Extract the (X, Y) coordinate from the center of the cell holding the provided text.  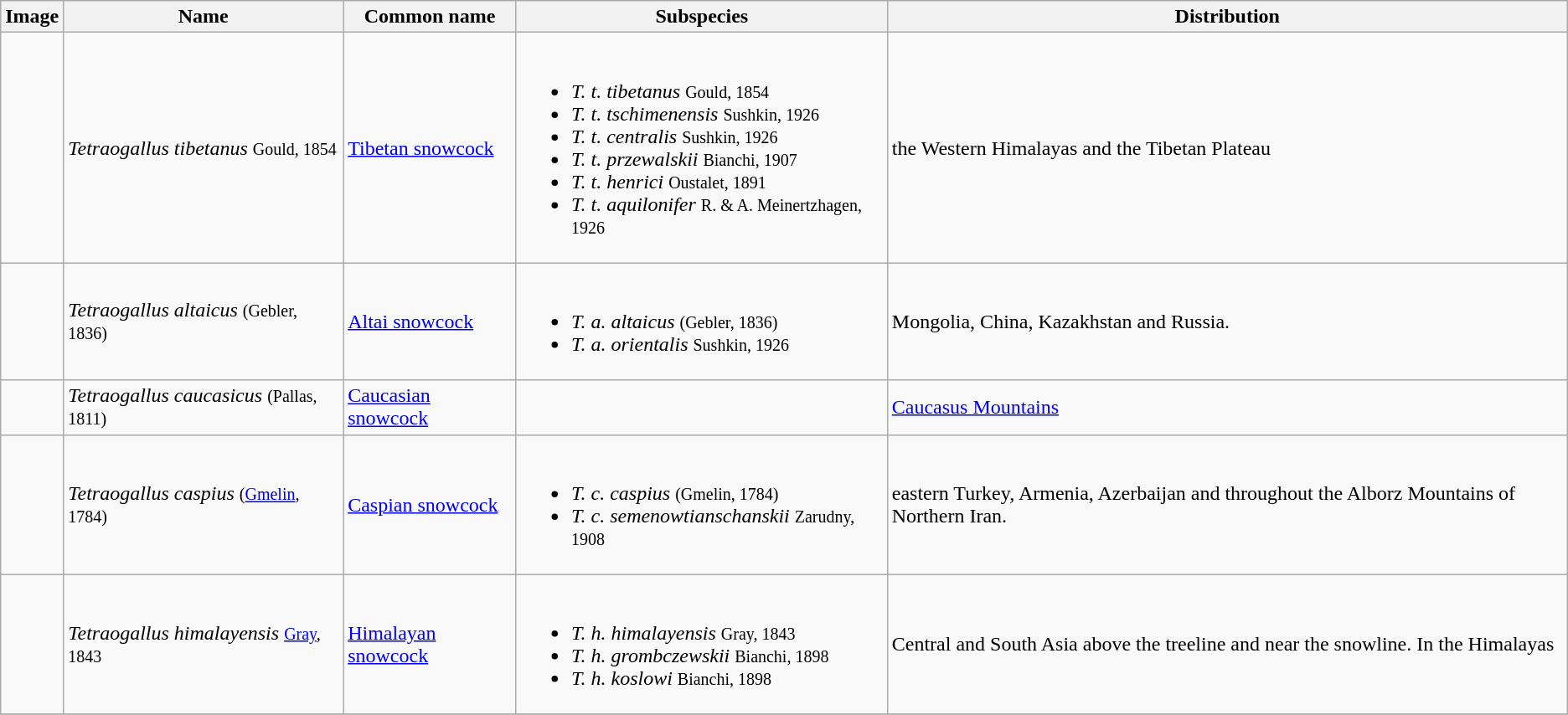
Name (204, 17)
Caucasus Mountains (1227, 407)
Distribution (1227, 17)
the Western Himalayas and the Tibetan Plateau (1227, 147)
Central and South Asia above the treeline and near the snowline. In the Himalayas (1227, 645)
Tetraogallus caspius (Gmelin, 1784) (204, 504)
Tibetan snowcock (431, 147)
Image (32, 17)
Tetraogallus caucasicus (Pallas, 1811) (204, 407)
eastern Turkey, Armenia, Azerbaijan and throughout the Alborz Mountains of Northern Iran. (1227, 504)
Tetraogallus altaicus (Gebler, 1836) (204, 321)
Common name (431, 17)
Mongolia, China, Kazakhstan and Russia. (1227, 321)
T. c. caspius (Gmelin, 1784)T. c. semenowtianschanskii Zarudny, 1908 (702, 504)
T. h. himalayensis Gray, 1843T. h. grombczewskii Bianchi, 1898T. h. koslowi Bianchi, 1898 (702, 645)
T. a. altaicus (Gebler, 1836)T. a. orientalis Sushkin, 1926 (702, 321)
Caucasian snowcock (431, 407)
Tetraogallus tibetanus Gould, 1854 (204, 147)
Altai snowcock (431, 321)
Tetraogallus himalayensis Gray, 1843 (204, 645)
Himalayan snowcock (431, 645)
Subspecies (702, 17)
Caspian snowcock (431, 504)
